Locate the cell with the specified text and output its [x, y] center coordinate. 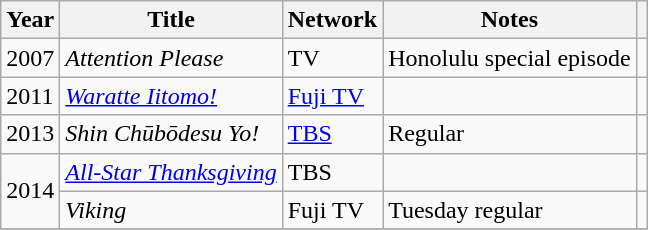
Notes [510, 20]
All-Star Thanksgiving [171, 172]
Waratte Iitomo! [171, 96]
Regular [510, 134]
2011 [30, 96]
Title [171, 20]
Tuesday regular [510, 210]
Honolulu special episode [510, 58]
Shin Chūbōdesu Yo! [171, 134]
2007 [30, 58]
Network [332, 20]
Attention Please [171, 58]
Viking [171, 210]
Year [30, 20]
2014 [30, 191]
TV [332, 58]
2013 [30, 134]
